Provide the [X, Y] coordinate of the cell's center where the given text is located.  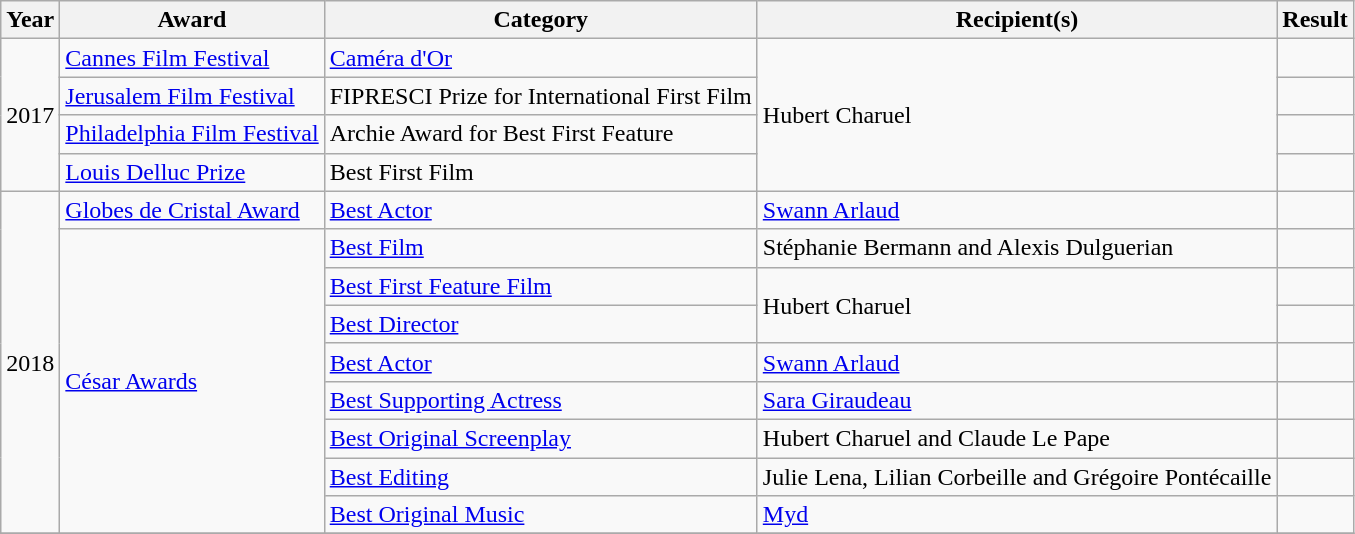
Sara Giraudeau [1017, 400]
Louis Delluc Prize [192, 172]
Category [540, 20]
Best Editing [540, 477]
Recipient(s) [1017, 20]
Result [1315, 20]
Philadelphia Film Festival [192, 134]
César Awards [192, 381]
FIPRESCI Prize for International First Film [540, 96]
Best First Film [540, 172]
Best Supporting Actress [540, 400]
2017 [30, 115]
Myd [1017, 515]
Jerusalem Film Festival [192, 96]
Best First Feature Film [540, 286]
Julie Lena, Lilian Corbeille and Grégoire Pontécaille [1017, 477]
Stéphanie Bermann and Alexis Dulguerian [1017, 248]
Caméra d'Or [540, 58]
Best Original Screenplay [540, 438]
Best Director [540, 324]
Cannes Film Festival [192, 58]
2018 [30, 362]
Hubert Charuel and Claude Le Pape [1017, 438]
Year [30, 20]
Best Original Music [540, 515]
Archie Award for Best First Feature [540, 134]
Award [192, 20]
Globes de Cristal Award [192, 210]
Best Film [540, 248]
